Identify which cell holds the provided text, then report its (x, y) central coordinate. 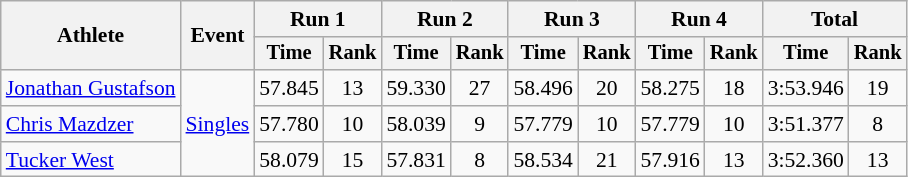
13 (353, 88)
18 (734, 88)
20 (607, 88)
27 (480, 88)
57.845 (288, 88)
Run 1 (318, 19)
58.275 (670, 88)
Event (218, 36)
19 (878, 88)
Chris Mazdzer (91, 124)
58.496 (542, 88)
Total (835, 19)
9 (480, 124)
3:53.946 (806, 88)
8 (878, 124)
Run 4 (698, 19)
Jonathan Gustafson (91, 88)
Run 2 (444, 19)
Athlete (91, 36)
58.039 (416, 124)
57.780 (288, 124)
Run 3 (572, 19)
3:51.377 (806, 124)
59.330 (416, 88)
Singles (218, 124)
